For the text-containing cell, return its midpoint in [x, y] coordinate format. 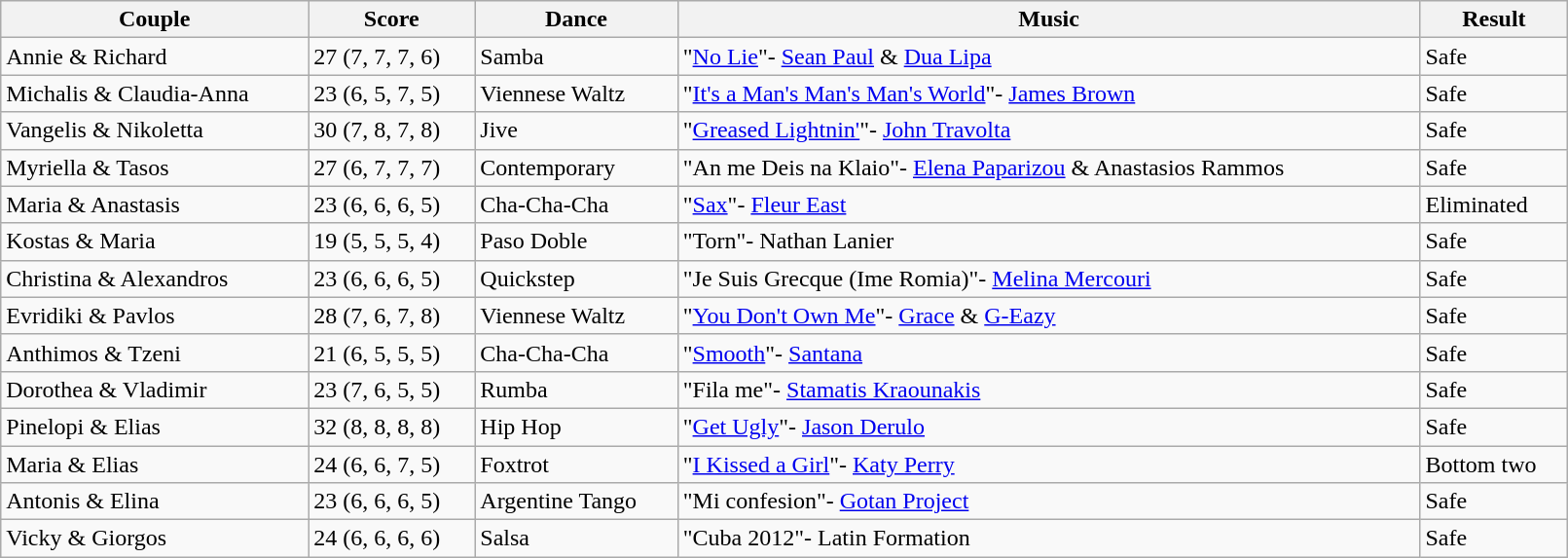
"Mi confesion"- Gotan Project [1049, 502]
21 (6, 5, 5, 5) [391, 353]
Kostas & Maria [155, 242]
Pinelopi & Elias [155, 427]
Result [1494, 19]
Paso Doble [576, 242]
Contemporary [576, 167]
Dance [576, 19]
Vicky & Giorgos [155, 539]
Quickstep [576, 279]
"Greased Lightnin'"- John Travolta [1049, 130]
Dorothea & Vladimir [155, 390]
19 (5, 5, 5, 4) [391, 242]
27 (7, 7, 7, 6) [391, 56]
23 (7, 6, 5, 5) [391, 390]
Jive [576, 130]
Bottom two [1494, 465]
"Je Suis Grecque (Ime Romia)"- Melina Mercouri [1049, 279]
Couple [155, 19]
28 (7, 6, 7, 8) [391, 316]
32 (8, 8, 8, 8) [391, 427]
Maria & Anastasis [155, 205]
"An me Deis na Klaio"- Elena Paparizou & Anastasios Rammos [1049, 167]
"Smooth"- Santana [1049, 353]
"Sax"- Fleur East [1049, 205]
Anthimos & Tzeni [155, 353]
Samba [576, 56]
Michalis & Claudia-Anna [155, 93]
27 (6, 7, 7, 7) [391, 167]
Myriella & Tasos [155, 167]
24 (6, 6, 7, 5) [391, 465]
Maria & Elias [155, 465]
Music [1049, 19]
Evridiki & Pavlos [155, 316]
Christina & Alexandros [155, 279]
"Fila me"- Stamatis Kraounakis [1049, 390]
Eliminated [1494, 205]
"You Don't Own Me"- Grace & G-Eazy [1049, 316]
Foxtrot [576, 465]
"Get Ugly"- Jason Derulo [1049, 427]
24 (6, 6, 6, 6) [391, 539]
Salsa [576, 539]
Antonis & Elina [155, 502]
Rumba [576, 390]
Argentine Tango [576, 502]
Score [391, 19]
Vangelis & Nikoletta [155, 130]
"Cuba 2012"- Latin Formation [1049, 539]
"No Lie"- Sean Paul & Dua Lipa [1049, 56]
"I Kissed a Girl"- Katy Perry [1049, 465]
23 (6, 5, 7, 5) [391, 93]
"It's a Man's Man's Man's World"- James Brown [1049, 93]
"Torn"- Nathan Lanier [1049, 242]
Hip Hop [576, 427]
Annie & Richard [155, 56]
30 (7, 8, 7, 8) [391, 130]
